Detect which cell encompasses the target text, then output its (x, y) center coordinate. 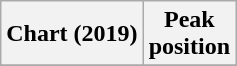
Chart (2019) (72, 34)
Peakposition (189, 34)
